Pinpoint the cell where the given text exists, returning its (x, y) midpoint coordinate. 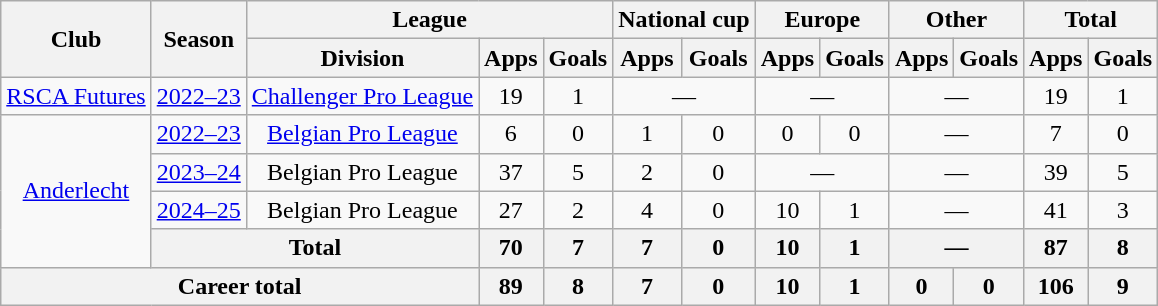
87 (1056, 248)
106 (1056, 286)
89 (511, 286)
Season (198, 39)
RSCA Futures (76, 96)
70 (511, 248)
League (429, 20)
Challenger Pro League (362, 96)
Europe (822, 20)
27 (511, 210)
Career total (240, 286)
4 (647, 210)
6 (511, 134)
Other (956, 20)
39 (1056, 172)
Anderlecht (76, 191)
9 (1123, 286)
2024–25 (198, 210)
37 (511, 172)
3 (1123, 210)
2023–24 (198, 172)
Division (362, 58)
Club (76, 39)
National cup (684, 20)
41 (1056, 210)
